Provide the [x, y] coordinate of the cell's center where the given text is located.  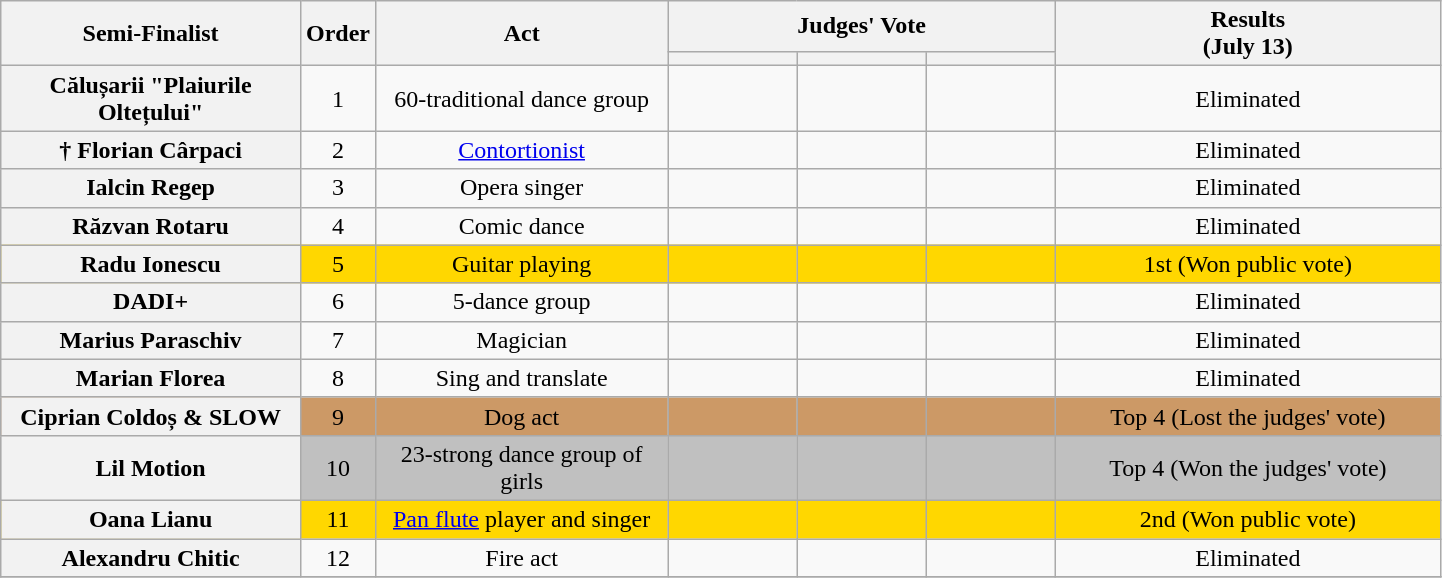
Pan flute player and singer [522, 519]
Results (July 13) [1248, 34]
2nd (Won public vote) [1248, 519]
DADI+ [151, 302]
4 [338, 226]
Ciprian Coldoș & SLOW [151, 416]
Radu Ionescu [151, 264]
Magician [522, 340]
Order [338, 34]
Alexandru Chitic [151, 557]
Top 4 (Lost the judges' vote) [1248, 416]
Fire act [522, 557]
Opera singer [522, 188]
Sing and translate [522, 378]
Top 4 (Won the judges' vote) [1248, 468]
† Florian Cârpaci [151, 150]
Ialcin Regep [151, 188]
Judges' Vote [862, 26]
9 [338, 416]
2 [338, 150]
11 [338, 519]
Contortionist [522, 150]
12 [338, 557]
Lil Motion [151, 468]
3 [338, 188]
5 [338, 264]
Comic dance [522, 226]
23-strong dance group of girls [522, 468]
60-traditional dance group [522, 98]
Marius Paraschiv [151, 340]
Călușarii "Plaiurile Oltețului" [151, 98]
Dog act [522, 416]
1 [338, 98]
Guitar playing [522, 264]
Oana Lianu [151, 519]
Răzvan Rotaru [151, 226]
5-dance group [522, 302]
8 [338, 378]
Marian Florea [151, 378]
7 [338, 340]
Semi-Finalist [151, 34]
10 [338, 468]
1st (Won public vote) [1248, 264]
6 [338, 302]
Act [522, 34]
